Detect which cell encompasses the target text, then output its [X, Y] center coordinate. 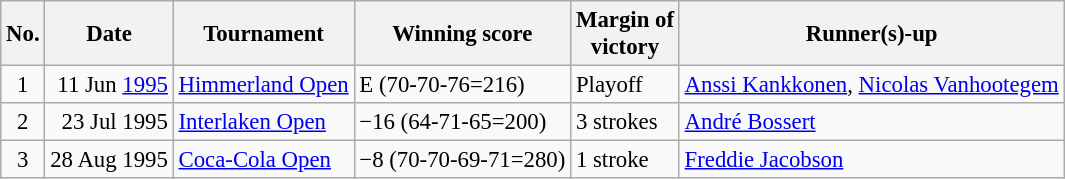
Playoff [626, 85]
André Bossert [872, 122]
−8 (70-70-69-71=280) [462, 160]
Freddie Jacobson [872, 160]
1 [23, 85]
Himmerland Open [264, 85]
Margin ofvictory [626, 34]
E (70-70-76=216) [462, 85]
−16 (64-71-65=200) [462, 122]
Coca-Cola Open [264, 160]
3 [23, 160]
Runner(s)-up [872, 34]
28 Aug 1995 [109, 160]
2 [23, 122]
Winning score [462, 34]
Date [109, 34]
Tournament [264, 34]
3 strokes [626, 122]
11 Jun 1995 [109, 85]
Interlaken Open [264, 122]
1 stroke [626, 160]
No. [23, 34]
23 Jul 1995 [109, 122]
Anssi Kankkonen, Nicolas Vanhootegem [872, 85]
